Capture the cell that displays the provided text and extract its [X, Y] central coordinate. 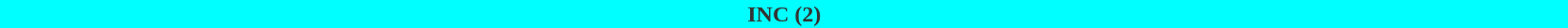
INC (2) [784, 14]
